Extract the (x, y) coordinate from the center of the cell holding the provided text.  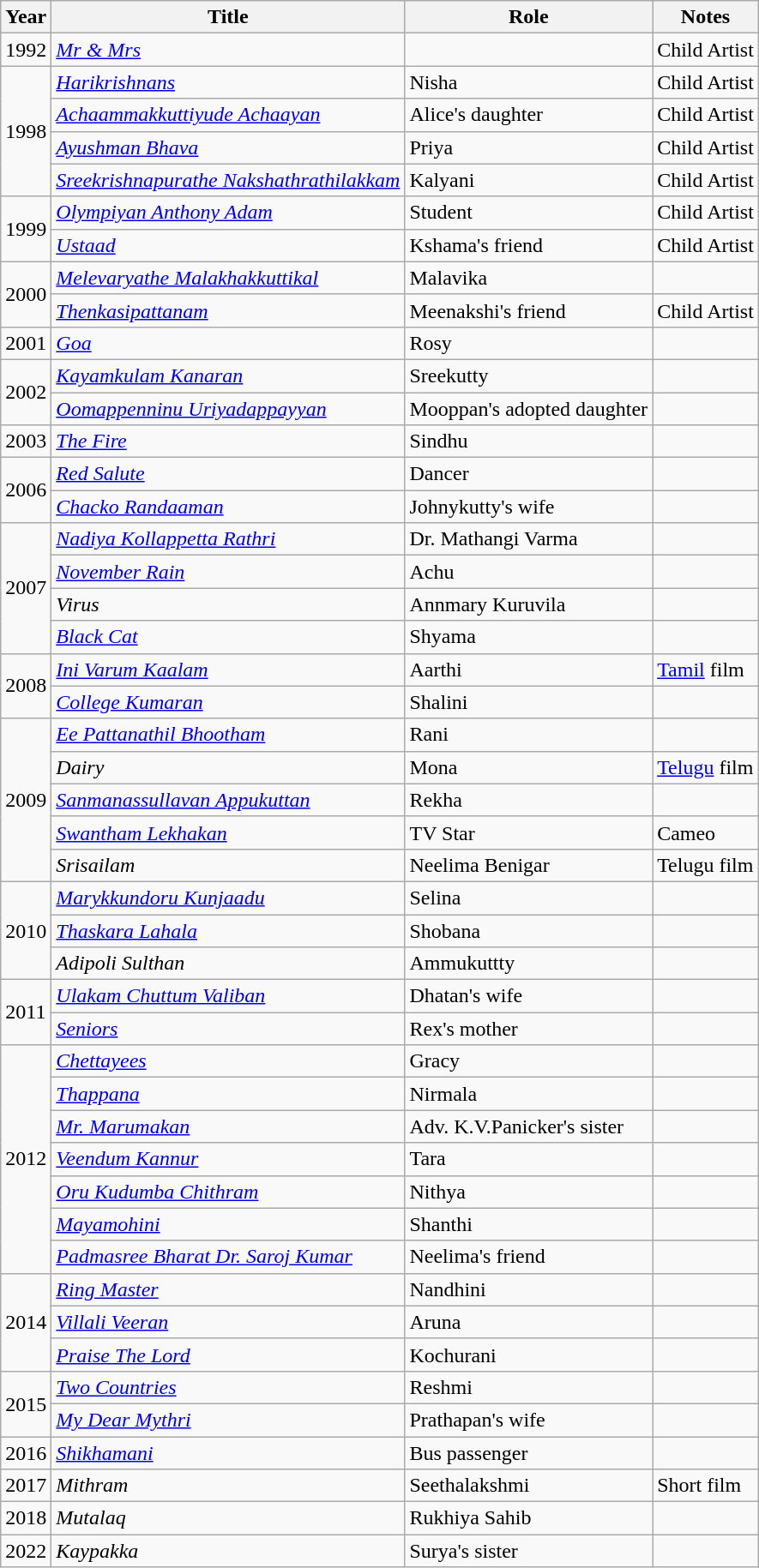
Mutalaq (228, 1518)
Sindhu (528, 442)
Marykkundoru Kunjaadu (228, 898)
2014 (26, 1322)
2000 (26, 294)
Nisha (528, 82)
Ring Master (228, 1289)
Johnykutty's wife (528, 507)
Nithya (528, 1192)
TV Star (528, 832)
Red Salute (228, 474)
Rukhiya Sahib (528, 1518)
Sreekrishnapurathe Nakshathrathilakkam (228, 180)
Bus passenger (528, 1453)
Notes (706, 17)
2016 (26, 1453)
Title (228, 17)
Seniors (228, 1029)
Kayamkulam Kanaran (228, 375)
2002 (26, 392)
Melevaryathe Malakhakkuttikal (228, 278)
Aruna (528, 1322)
Role (528, 17)
Neelima's friend (528, 1257)
Cameo (706, 832)
November Rain (228, 572)
Shalini (528, 702)
Mooppan's adopted daughter (528, 409)
Chettayees (228, 1061)
Seethalakshmi (528, 1486)
Rex's mother (528, 1029)
Alice's daughter (528, 115)
Goa (228, 343)
Shobana (528, 930)
2009 (26, 800)
Shanthi (528, 1224)
Dairy (228, 767)
Student (528, 213)
Surya's sister (528, 1551)
Adipoli Sulthan (228, 964)
Nandhini (528, 1289)
Annmary Kuruvila (528, 604)
Olympiyan Anthony Adam (228, 213)
Mona (528, 767)
Ulakam Chuttum Valiban (228, 996)
2008 (26, 686)
Two Countries (228, 1387)
2017 (26, 1486)
Shyama (528, 637)
Mr & Mrs (228, 50)
Ini Varum Kaalam (228, 670)
Year (26, 17)
Nirmala (528, 1094)
Nadiya Kollappetta Rathri (228, 539)
Achu (528, 572)
Black Cat (228, 637)
Short film (706, 1486)
Aarthi (528, 670)
Achaammakkuttiyude Achaayan (228, 115)
2007 (26, 588)
Thaskara Lahala (228, 930)
Ee Pattanathil Bhootham (228, 735)
Tara (528, 1159)
1999 (26, 229)
Harikrishnans (228, 82)
2012 (26, 1159)
1998 (26, 131)
Swantham Lekhakan (228, 832)
Kalyani (528, 180)
My Dear Mythri (228, 1420)
Dr. Mathangi Varma (528, 539)
2011 (26, 1012)
Sreekutty (528, 375)
Virus (228, 604)
2018 (26, 1518)
Rosy (528, 343)
Kaypakka (228, 1551)
Oru Kudumba Chithram (228, 1192)
Kshama's friend (528, 245)
2001 (26, 343)
1992 (26, 50)
2003 (26, 442)
Villali Veeran (228, 1322)
Reshmi (528, 1387)
Mithram (228, 1486)
Padmasree Bharat Dr. Saroj Kumar (228, 1257)
Mr. Marumakan (228, 1126)
Mayamohini (228, 1224)
Gracy (528, 1061)
Ayushman Bhava (228, 147)
Meenakshi's friend (528, 310)
Veendum Kannur (228, 1159)
Rekha (528, 800)
Sanmanassullavan Appukuttan (228, 800)
Kochurani (528, 1355)
College Kumaran (228, 702)
Selina (528, 898)
Chacko Randaaman (228, 507)
Thenkasipattanam (228, 310)
2010 (26, 930)
Praise The Lord (228, 1355)
Tamil film (706, 670)
2015 (26, 1403)
Adv. K.V.Panicker's sister (528, 1126)
Thappana (228, 1094)
Oomappenninu Uriyadappayyan (228, 409)
Ustaad (228, 245)
Neelima Benigar (528, 865)
Rani (528, 735)
2022 (26, 1551)
Dancer (528, 474)
Malavika (528, 278)
Prathapan's wife (528, 1420)
Priya (528, 147)
Ammukuttty (528, 964)
Srisailam (228, 865)
Shikhamani (228, 1453)
Dhatan's wife (528, 996)
2006 (26, 490)
The Fire (228, 442)
